Find where the given text appears and provide that cell's center as (X, Y) coordinate. 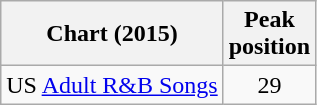
29 (269, 85)
Chart (2015) (112, 34)
US Adult R&B Songs (112, 85)
Peakposition (269, 34)
